Determine the (x, y) coordinate at the center of the cell enclosing the given text.  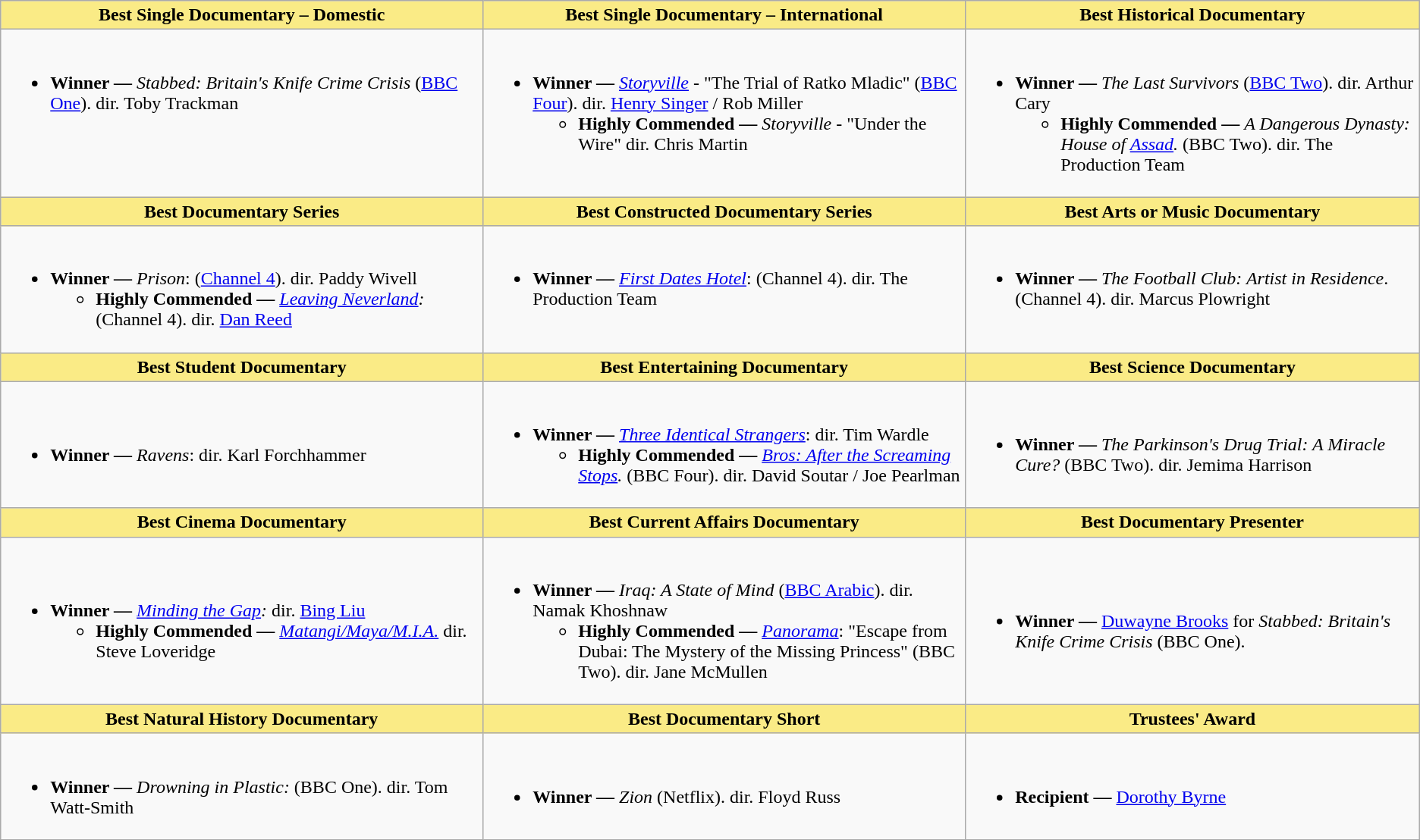
Best Documentary Short (724, 719)
Best Single Documentary – Domestic (242, 15)
Best Student Documentary (242, 367)
Winner — Duwayne Brooks for Stabbed: Britain's Knife Crime Crisis (BBC One). (1192, 620)
Best Arts or Music Documentary (1192, 212)
Best Entertaining Documentary (724, 367)
Best Science Documentary (1192, 367)
Recipient — Dorothy Byrne (1192, 786)
Winner — Drowning in Plastic: (BBC One). dir. Tom Watt-Smith (242, 786)
Winner — First Dates Hotel: (Channel 4). dir. The Production Team (724, 290)
Winner — Three Identical Strangers: dir. Tim WardleHighly Commended — Bros: After the Screaming Stops. (BBC Four). dir. David Soutar / Joe Pearlman (724, 444)
Trustees' Award (1192, 719)
Winner — The Football Club: Artist in Residence. (Channel 4). dir. Marcus Plowright (1192, 290)
Best Historical Documentary (1192, 15)
Best Documentary Series (242, 212)
Best Constructed Documentary Series (724, 212)
Best Current Affairs Documentary (724, 522)
Winner — Stabbed: Britain's Knife Crime Crisis (BBC One). dir. Toby Trackman (242, 114)
Winner — Ravens: dir. Karl Forchhammer (242, 444)
Winner — Prison: (Channel 4). dir. Paddy WivellHighly Commended — Leaving Neverland: (Channel 4). dir. Dan Reed (242, 290)
Winner — Minding the Gap: dir. Bing LiuHighly Commended — Matangi/Maya/M.I.A. dir. Steve Loveridge (242, 620)
Best Single Documentary – International (724, 15)
Best Natural History Documentary (242, 719)
Best Documentary Presenter (1192, 522)
Best Cinema Documentary (242, 522)
Winner — Zion (Netflix). dir. Floyd Russ (724, 786)
Winner — The Last Survivors (BBC Two). dir. Arthur CaryHighly Commended — A Dangerous Dynasty: House of Assad. (BBC Two). dir. The Production Team (1192, 114)
Winner — The Parkinson's Drug Trial: A Miracle Cure? (BBC Two). dir. Jemima Harrison (1192, 444)
